Search for the cell housing the specified text and yield its (X, Y) center coordinate. 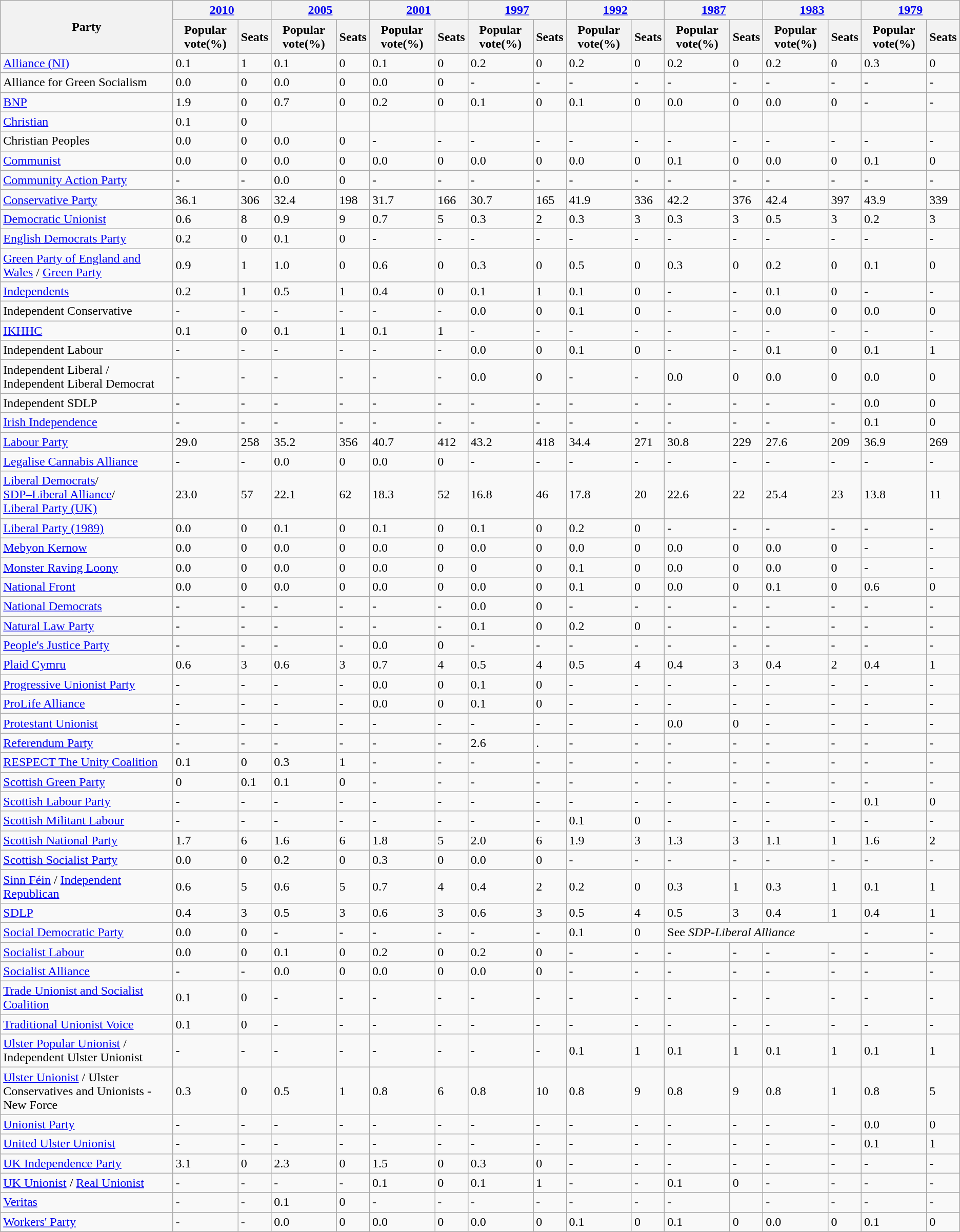
Independent Liberal / Independent Liberal Democrat (87, 376)
Progressive Unionist Party (87, 684)
Socialist Labour (87, 952)
32.4 (304, 199)
1997 (517, 10)
306 (254, 199)
Labour Party (87, 442)
Sinn Féin / Independent Republican (87, 886)
Independent Conservative (87, 311)
22.6 (697, 495)
25.4 (796, 495)
40.7 (402, 442)
36.9 (893, 442)
Liberal Party (1989) (87, 528)
412 (451, 442)
People's Justice Party (87, 645)
42.2 (697, 199)
27.6 (796, 442)
Christian (87, 122)
397 (845, 199)
1.1 (796, 840)
Scottish National Party (87, 840)
1.5 (402, 1163)
Christian Peoples (87, 141)
Democratic Unionist (87, 219)
376 (746, 199)
2.0 (501, 840)
1992 (615, 10)
3.1 (205, 1163)
229 (746, 442)
Natural Law Party (87, 626)
English Democrats Party (87, 238)
National Democrats (87, 606)
2001 (418, 10)
Scottish Labour Party (87, 801)
Plaid Cymru (87, 665)
35.2 (304, 442)
29.0 (205, 442)
Alliance (NI) (87, 63)
269 (943, 442)
Independents (87, 292)
Traditional Unionist Voice (87, 1024)
34.4 (599, 442)
62 (353, 495)
Monster Raving Loony (87, 567)
Protestant Unionist (87, 723)
Veritas (87, 1202)
1.8 (402, 840)
166 (451, 199)
UK Unionist / Real Unionist (87, 1183)
18.3 (402, 495)
11 (943, 495)
43.9 (893, 199)
Green Party of England and Wales / Green Party (87, 265)
1983 (812, 10)
46 (550, 495)
41.9 (599, 199)
Liberal Democrats/SDP–Liberal Alliance/Liberal Party (UK) (87, 495)
National Front (87, 587)
Unionist Party (87, 1124)
Ulster Popular Unionist / Independent Ulster Unionist (87, 1051)
57 (254, 495)
Socialist Alliance (87, 972)
SDLP (87, 913)
Mebyon Kernow (87, 548)
Alliance for Green Socialism (87, 83)
2005 (321, 10)
2.3 (304, 1163)
42.4 (796, 199)
30.7 (501, 199)
1987 (714, 10)
8 (254, 219)
Independent SDLP (87, 403)
Referendum Party (87, 743)
271 (648, 442)
52 (451, 495)
23.0 (205, 495)
10 (550, 1091)
36.1 (205, 199)
209 (845, 442)
22 (746, 495)
ProLife Alliance (87, 704)
Scottish Green Party (87, 782)
Social Democratic Party (87, 932)
339 (943, 199)
22.1 (304, 495)
United Ulster Unionist (87, 1144)
198 (353, 199)
Scottish Militant Labour (87, 821)
See SDP-Liberal Alliance (763, 932)
20 (648, 495)
43.2 (501, 442)
336 (648, 199)
258 (254, 442)
Communist (87, 160)
1.0 (304, 265)
16.8 (501, 495)
13.8 (893, 495)
356 (353, 442)
1979 (910, 10)
1.3 (697, 840)
2010 (222, 10)
2.6 (501, 743)
Trade Unionist and Socialist Coalition (87, 998)
30.8 (697, 442)
17.8 (599, 495)
UK Independence Party (87, 1163)
BNP (87, 102)
RESPECT The Unity Coalition (87, 762)
418 (550, 442)
Independent Labour (87, 350)
Party (87, 27)
165 (550, 199)
Scottish Socialist Party (87, 860)
23 (845, 495)
. (550, 743)
Workers' Party (87, 1222)
Irish Independence (87, 422)
31.7 (402, 199)
Ulster Unionist / Ulster Conservatives and Unionists - New Force (87, 1091)
IKHHC (87, 331)
Legalise Cannabis Alliance (87, 461)
Conservative Party (87, 199)
1.7 (205, 840)
Community Action Party (87, 180)
